Capture the cell that displays the provided text and extract its (X, Y) central coordinate. 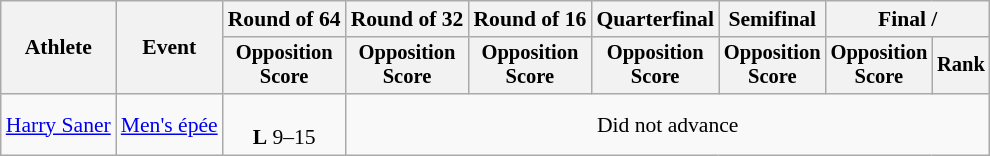
Quarterfinal (655, 19)
Men's épée (170, 124)
Round of 32 (408, 19)
Round of 64 (284, 19)
Final / (908, 19)
Did not advance (668, 124)
Rank (961, 66)
Semifinal (772, 19)
Round of 16 (530, 19)
L 9–15 (284, 124)
Athlete (58, 48)
Harry Saner (58, 124)
Event (170, 48)
